Find where the given text appears and provide that cell's center as (x, y) coordinate. 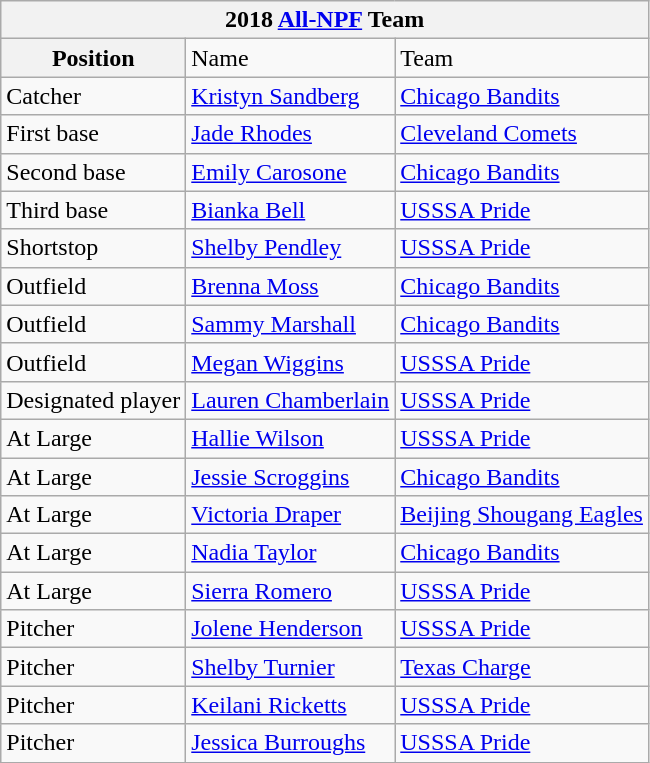
Catcher (94, 96)
Jessie Scroggins (290, 477)
Bianka Bell (290, 210)
Sammy Marshall (290, 324)
Cleveland Comets (522, 134)
Jade Rhodes (290, 134)
First base (94, 134)
Team (522, 58)
Shelby Turnier (290, 667)
Keilani Ricketts (290, 705)
Designated player (94, 400)
Second base (94, 172)
2018 All-NPF Team (325, 20)
Nadia Taylor (290, 553)
Kristyn Sandberg (290, 96)
Brenna Moss (290, 286)
Sierra Romero (290, 591)
Emily Carosone (290, 172)
Shelby Pendley (290, 248)
Hallie Wilson (290, 438)
Jessica Burroughs (290, 743)
Megan Wiggins (290, 362)
Beijing Shougang Eagles (522, 515)
Texas Charge (522, 667)
Name (290, 58)
Position (94, 58)
Shortstop (94, 248)
Third base (94, 210)
Lauren Chamberlain (290, 400)
Jolene Henderson (290, 629)
Victoria Draper (290, 515)
